Capture the cell that displays the provided text and extract its [X, Y] central coordinate. 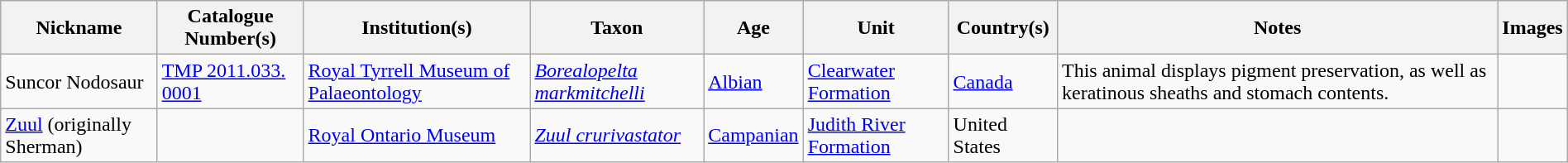
Age [753, 28]
Zuul (originally Sherman) [79, 136]
Albian [753, 81]
United States [1002, 136]
Suncor Nodosaur [79, 81]
Royal Tyrrell Museum of Palaeontology [417, 81]
Images [1532, 28]
Country(s) [1002, 28]
Borealopelta markmitchelli [617, 81]
Royal Ontario Museum [417, 136]
Nickname [79, 28]
Clearwater Formation [876, 81]
Notes [1277, 28]
Taxon [617, 28]
This animal displays pigment preservation, as well as keratinous sheaths and stomach contents. [1277, 81]
Judith River Formation [876, 136]
Catalogue Number(s) [230, 28]
TMP 2011.033. 0001 [230, 81]
Institution(s) [417, 28]
Zuul crurivastator [617, 136]
Canada [1002, 81]
Unit [876, 28]
Campanian [753, 136]
